Pinpoint the cell where the given text exists, returning its [X, Y] midpoint coordinate. 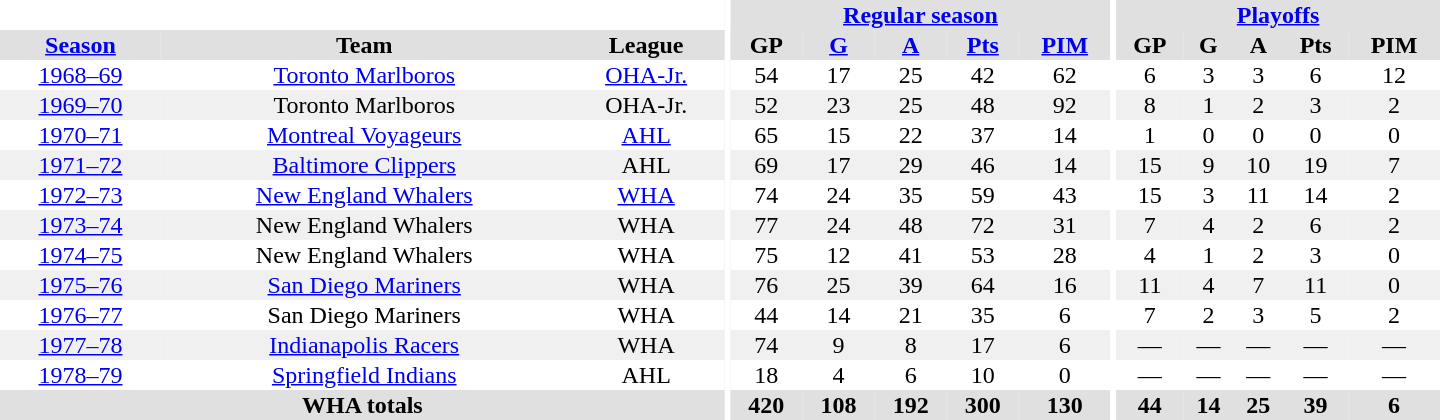
22 [911, 135]
5 [1316, 315]
1971–72 [80, 165]
Regular season [920, 15]
1974–75 [80, 255]
75 [766, 255]
43 [1065, 195]
WHA totals [362, 405]
41 [911, 255]
46 [983, 165]
Playoffs [1278, 15]
23 [838, 105]
Baltimore Clippers [364, 165]
72 [983, 225]
300 [983, 405]
1977–78 [80, 345]
53 [983, 255]
1978–79 [80, 375]
77 [766, 225]
108 [838, 405]
192 [911, 405]
19 [1316, 165]
1969–70 [80, 105]
37 [983, 135]
420 [766, 405]
1968–69 [80, 75]
76 [766, 285]
42 [983, 75]
16 [1065, 285]
1976–77 [80, 315]
Season [80, 45]
Team [364, 45]
21 [911, 315]
18 [766, 375]
52 [766, 105]
29 [911, 165]
Springfield Indians [364, 375]
28 [1065, 255]
Montreal Voyageurs [364, 135]
65 [766, 135]
69 [766, 165]
130 [1065, 405]
1973–74 [80, 225]
59 [983, 195]
64 [983, 285]
31 [1065, 225]
1970–71 [80, 135]
62 [1065, 75]
92 [1065, 105]
Indianapolis Racers [364, 345]
League [646, 45]
54 [766, 75]
1975–76 [80, 285]
1972–73 [80, 195]
